Determine the (x, y) coordinate at the center of the cell enclosing the given text.  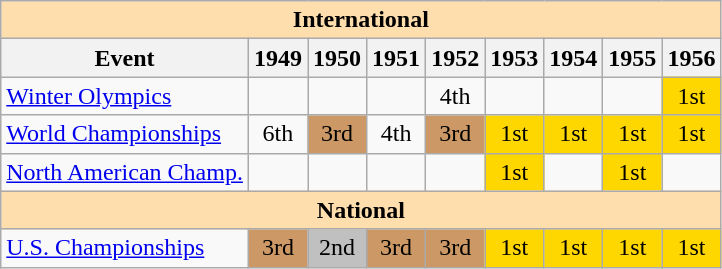
1954 (574, 58)
1950 (338, 58)
U.S. Championships (125, 248)
1953 (514, 58)
Event (125, 58)
1952 (456, 58)
1949 (278, 58)
1956 (692, 58)
National (361, 210)
World Championships (125, 134)
International (361, 20)
North American Champ. (125, 172)
6th (278, 134)
1951 (396, 58)
2nd (338, 248)
1955 (632, 58)
Winter Olympics (125, 96)
